Scan for the cell matching the given text and deliver its (x, y) coordinate at center. 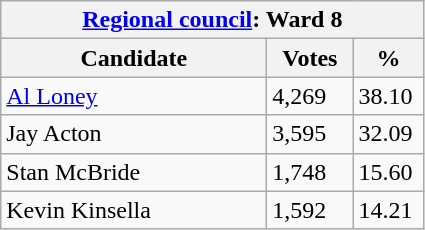
4,269 (310, 96)
38.10 (388, 96)
Jay Acton (134, 134)
3,595 (310, 134)
1,592 (310, 210)
Regional council: Ward 8 (212, 20)
1,748 (310, 172)
Candidate (134, 58)
% (388, 58)
14.21 (388, 210)
Votes (310, 58)
Kevin Kinsella (134, 210)
Stan McBride (134, 172)
Al Loney (134, 96)
32.09 (388, 134)
15.60 (388, 172)
